Capture the cell that displays the provided text and extract its (X, Y) central coordinate. 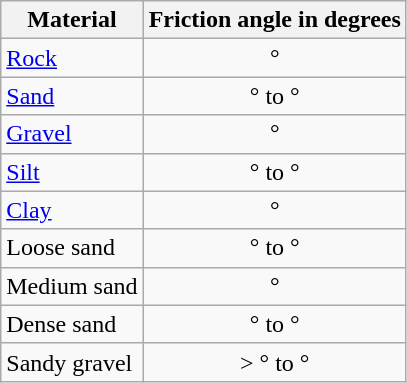
Medium sand (72, 286)
Silt (72, 172)
Material (72, 20)
> ° to ° (274, 362)
Sand (72, 96)
Friction angle in degrees (274, 20)
Dense sand (72, 324)
Sandy gravel (72, 362)
Loose sand (72, 248)
Rock (72, 58)
Clay (72, 210)
Gravel (72, 134)
